Scan for the cell matching the given text and deliver its (X, Y) coordinate at center. 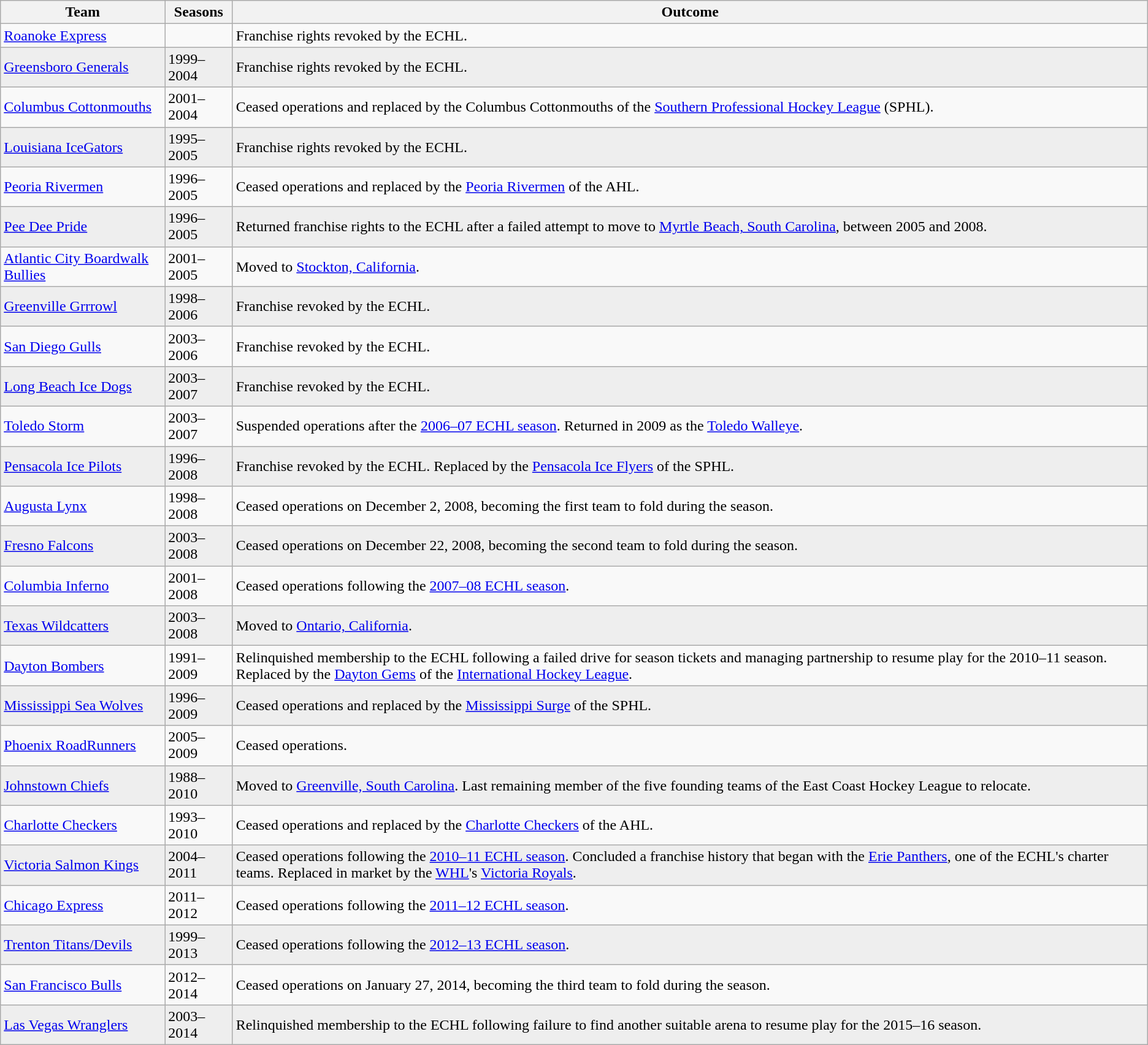
2001–2005 (199, 266)
Greensboro Generals (83, 67)
Ceased operations and replaced by the Peoria Rivermen of the AHL. (690, 186)
Mississippi Sea Wolves (83, 705)
Moved to Stockton, California. (690, 266)
2003–2014 (199, 1024)
Ceased operations on December 2, 2008, becoming the first team to fold during the season. (690, 507)
Franchise revoked by the ECHL. Replaced by the Pensacola Ice Flyers of the SPHL. (690, 466)
Phoenix RoadRunners (83, 746)
Ceased operations on January 27, 2014, becoming the third team to fold during the season. (690, 985)
1996–2008 (199, 466)
Pensacola Ice Pilots (83, 466)
1988–2010 (199, 785)
2011–2012 (199, 905)
2003–2006 (199, 346)
1995–2005 (199, 147)
Texas Wildcatters (83, 626)
Team (83, 12)
San Diego Gulls (83, 346)
Victoria Salmon Kings (83, 865)
Toledo Storm (83, 426)
Ceased operations. (690, 746)
2012–2014 (199, 985)
Columbus Cottonmouths (83, 107)
Suspended operations after the 2006–07 ECHL season. Returned in 2009 as the Toledo Walleye. (690, 426)
Columbia Inferno (83, 586)
Seasons (199, 12)
Ceased operations and replaced by the Mississippi Surge of the SPHL. (690, 705)
2001–2008 (199, 586)
Peoria Rivermen (83, 186)
Charlotte Checkers (83, 825)
Louisiana IceGators (83, 147)
2001–2004 (199, 107)
Ceased operations following the 2007–08 ECHL season. (690, 586)
Ceased operations on December 22, 2008, becoming the second team to fold during the season. (690, 546)
Moved to Greenville, South Carolina. Last remaining member of the five founding teams of the East Coast Hockey League to relocate. (690, 785)
Ceased operations following the 2012–13 ECHL season. (690, 944)
Returned franchise rights to the ECHL after a failed attempt to move to Myrtle Beach, South Carolina, between 2005 and 2008. (690, 227)
Outcome (690, 12)
Atlantic City Boardwalk Bullies (83, 266)
Fresno Falcons (83, 546)
1998–2006 (199, 307)
Ceased operations and replaced by the Charlotte Checkers of the AHL. (690, 825)
Augusta Lynx (83, 507)
Chicago Express (83, 905)
Ceased operations following the 2011–12 ECHL season. (690, 905)
1998–2008 (199, 507)
1999–2013 (199, 944)
Pee Dee Pride (83, 227)
1999–2004 (199, 67)
1996–2009 (199, 705)
Long Beach Ice Dogs (83, 386)
Johnstown Chiefs (83, 785)
2004–2011 (199, 865)
Relinquished membership to the ECHL following failure to find another suitable arena to resume play for the 2015–16 season. (690, 1024)
San Francisco Bulls (83, 985)
Las Vegas Wranglers (83, 1024)
Dayton Bombers (83, 666)
1993–2010 (199, 825)
Roanoke Express (83, 36)
Trenton Titans/Devils (83, 944)
Greenville Grrrowl (83, 307)
1991–2009 (199, 666)
Ceased operations and replaced by the Columbus Cottonmouths of the Southern Professional Hockey League (SPHL). (690, 107)
2005–2009 (199, 746)
Moved to Ontario, California. (690, 626)
